Detect which cell encompasses the target text, then output its [x, y] center coordinate. 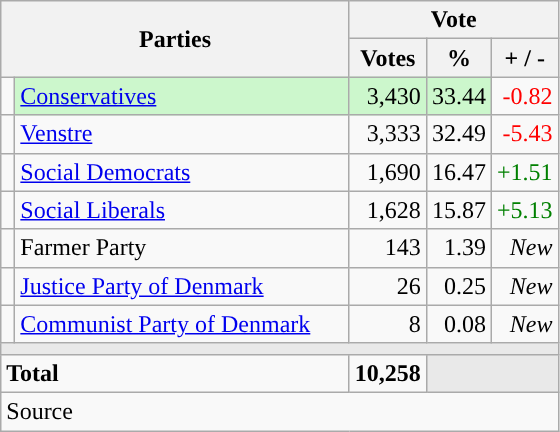
+1.51 [524, 172]
26 [388, 286]
Social Democrats [182, 172]
3,430 [388, 96]
16.47 [458, 172]
143 [388, 248]
Justice Party of Denmark [182, 286]
1,690 [388, 172]
15.87 [458, 210]
-0.82 [524, 96]
Communist Party of Denmark [182, 324]
32.49 [458, 134]
Total [176, 373]
Venstre [182, 134]
1.39 [458, 248]
Farmer Party [182, 248]
1,628 [388, 210]
33.44 [458, 96]
-5.43 [524, 134]
0.25 [458, 286]
Conservatives [182, 96]
0.08 [458, 324]
3,333 [388, 134]
Source [280, 411]
Social Liberals [182, 210]
+ / - [524, 58]
% [458, 58]
Vote [454, 20]
Parties [176, 39]
10,258 [388, 373]
+5.13 [524, 210]
8 [388, 324]
Votes [388, 58]
